From the cell containing the given text, extract its center point as [x, y] coordinate. 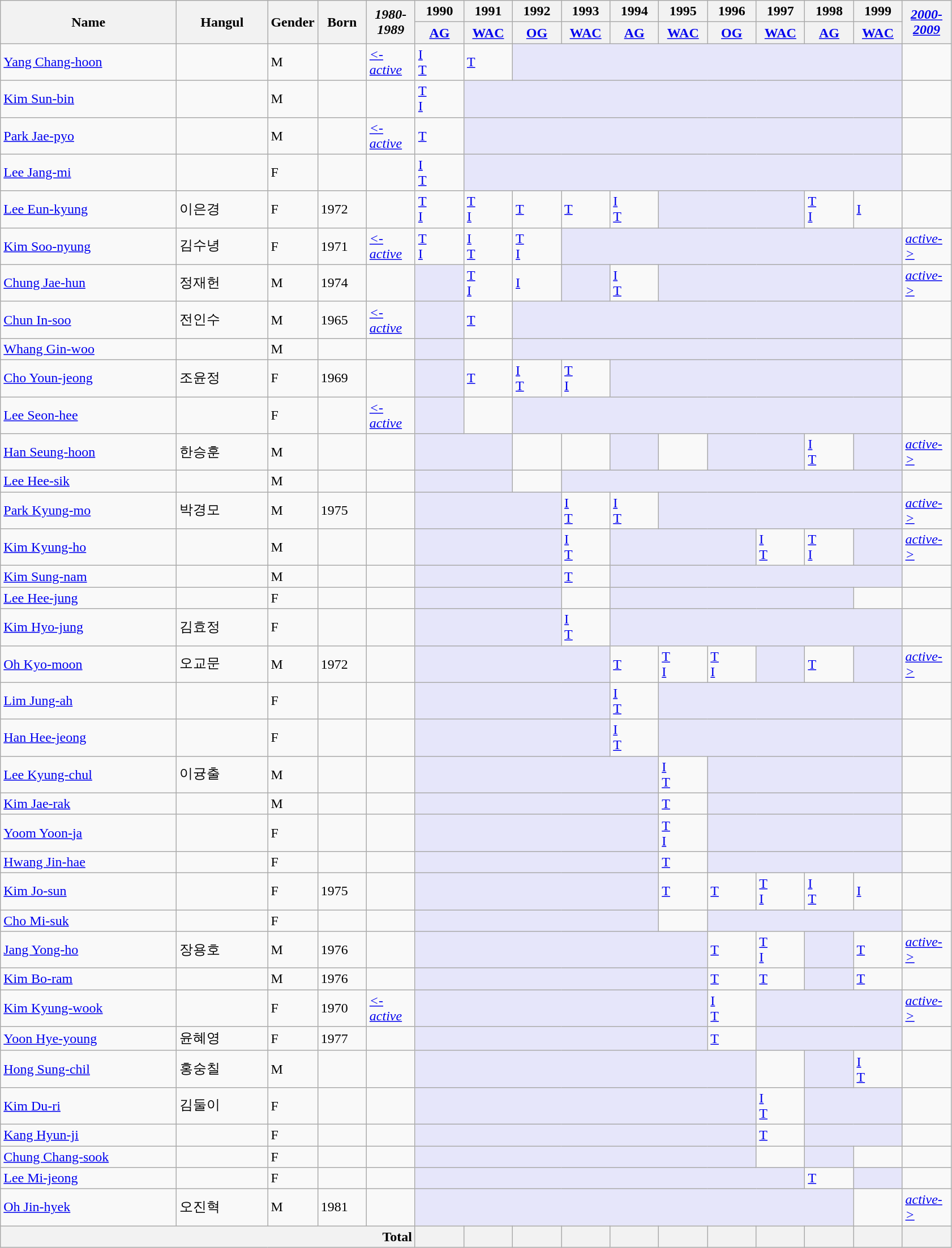
Born [342, 22]
Park Kyung-mo [88, 511]
Kim Sun-bin [88, 99]
정재헌 [222, 283]
Lee Seon-hee [88, 414]
Lim Jung-ah [88, 701]
Yoon Hye-young [88, 1038]
Chun In-soo [88, 319]
Lee Eun-kyung [88, 210]
Cho Youn-jeong [88, 378]
Oh Jin-hyek [88, 1207]
김둘이 [222, 1105]
1980-1989 [391, 22]
Lee Jang-mi [88, 172]
Yang Chang-hoon [88, 62]
김수녕 [222, 246]
1969 [342, 378]
Whang Gin-woo [88, 349]
Kim Sung-nam [88, 576]
Kim Jae-rak [88, 803]
Park Jae-pyo [88, 136]
Cho Mi-suk [88, 920]
1992 [537, 11]
Kim Du-ri [88, 1105]
Lee Hee-sik [88, 481]
전인수 [222, 319]
Kim Kyung-wook [88, 1008]
Kim Hyo-jung [88, 627]
1993 [586, 11]
이귱출 [222, 775]
1998 [829, 11]
조윤정 [222, 378]
Kim Jo-sun [88, 891]
Chung Jae-hun [88, 283]
1970 [342, 1008]
Total [208, 1237]
김효정 [222, 627]
Yoom Yoon-ja [88, 832]
Lee Hee-jung [88, 598]
장용호 [222, 950]
한승훈 [222, 452]
1995 [683, 11]
Hong Sung-chil [88, 1069]
윤혜영 [222, 1038]
1999 [878, 11]
오진혁 [222, 1207]
박경모 [222, 511]
1965 [342, 319]
Oh Kyo-moon [88, 664]
1981 [342, 1207]
Kang Hyun-ji [88, 1135]
1971 [342, 246]
1996 [732, 11]
Han Seung-hoon [88, 452]
이은경 [222, 210]
홍숭칠 [222, 1069]
1994 [634, 11]
Kim Soo-nyung [88, 246]
Lee Kyung-chul [88, 775]
Chung Chang-sook [88, 1157]
1977 [342, 1038]
1990 [439, 11]
Kim Kyung-ho [88, 547]
Kim Bo-ram [88, 979]
Gender [293, 22]
Hangul [222, 22]
Hwang Jin-hae [88, 862]
Name [88, 22]
Lee Mi-jeong [88, 1178]
1974 [342, 283]
1997 [781, 11]
2000-2009 [927, 22]
오교문 [222, 664]
Han Hee-jeong [88, 737]
Jang Yong-ho [88, 950]
1991 [488, 11]
